Provide the (X, Y) coordinate of the cell's center where the given text is located.  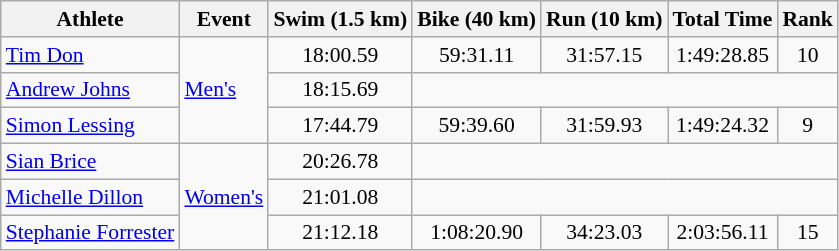
Men's (224, 90)
17:44.79 (340, 126)
34:23.03 (604, 233)
Women's (224, 198)
1:49:24.32 (723, 126)
Simon Lessing (90, 126)
18:15.69 (340, 90)
Run (10 km) (604, 19)
21:01.08 (340, 197)
2:03:56.11 (723, 233)
Michelle Dillon (90, 197)
18:00.59 (340, 55)
1:08:20.90 (476, 233)
Athlete (90, 19)
Bike (40 km) (476, 19)
Rank (808, 19)
Tim Don (90, 55)
Stephanie Forrester (90, 233)
Event (224, 19)
9 (808, 126)
15 (808, 233)
59:39.60 (476, 126)
31:57.15 (604, 55)
Swim (1.5 km) (340, 19)
1:49:28.85 (723, 55)
59:31.11 (476, 55)
Andrew Johns (90, 90)
Total Time (723, 19)
10 (808, 55)
20:26.78 (340, 162)
Sian Brice (90, 162)
21:12.18 (340, 233)
31:59.93 (604, 126)
